Determine the (X, Y) coordinate at the center of the cell enclosing the given text.  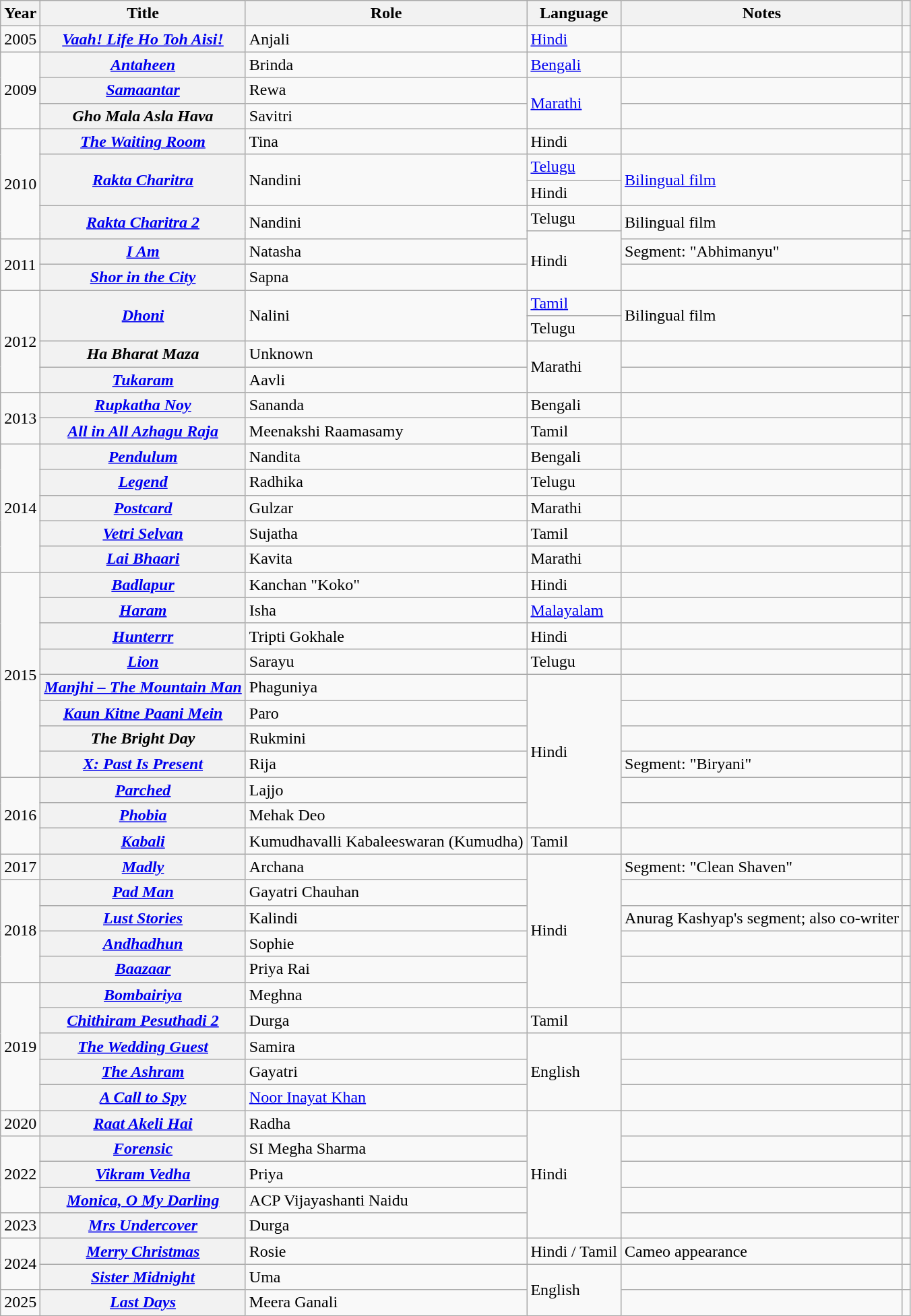
Legend (143, 482)
Brinda (386, 65)
Gayatri (386, 1072)
2018 (20, 931)
Segment: "Clean Shaven" (762, 867)
Role (386, 13)
Cameo appearance (762, 1251)
2005 (20, 39)
Last Days (143, 1303)
Sananda (386, 405)
Rakta Charitra 2 (143, 222)
Anjali (386, 39)
Priya Rai (386, 969)
Sophie (386, 944)
SI Megha Sharma (386, 1149)
Lust Stories (143, 918)
Kanchan "Koko" (386, 585)
Priya (386, 1175)
Mrs Undercover (143, 1226)
ACP Vijayashanti Naidu (386, 1200)
Mehak Deo (386, 816)
Postcard (143, 508)
Noor Inayat Khan (386, 1097)
Vetri Selvan (143, 533)
Tukaram (143, 380)
Sapna (386, 277)
2022 (20, 1175)
Samira (386, 1046)
2010 (20, 183)
Raat Akeli Hai (143, 1123)
Title (143, 13)
Phobia (143, 816)
Dhoni (143, 315)
Chithiram Pesuthadi 2 (143, 1020)
I Am (143, 251)
Kumudhavalli Kabaleeswaran (Kumudha) (386, 841)
The Ashram (143, 1072)
Kavita (386, 559)
Radhika (386, 482)
2015 (20, 674)
Rosie (386, 1251)
Merry Christmas (143, 1251)
The Wedding Guest (143, 1046)
Malayalam (574, 610)
Aavli (386, 380)
Segment: "Biryani" (762, 764)
Manjhi – The Mountain Man (143, 687)
Paro (386, 713)
Language (574, 13)
Year (20, 13)
2016 (20, 816)
Nalini (386, 315)
Lion (143, 661)
Samaantar (143, 90)
Uma (386, 1277)
Kalindi (386, 918)
2023 (20, 1226)
2024 (20, 1264)
Rewa (386, 90)
Gulzar (386, 508)
Rupkatha Noy (143, 405)
Vaah! Life Ho Toh Aisi! (143, 39)
2017 (20, 867)
Rija (386, 764)
Segment: "Abhimanyu" (762, 251)
A Call to Spy (143, 1097)
2012 (20, 341)
All in All Azhagu Raja (143, 431)
Pad Man (143, 892)
2014 (20, 508)
2013 (20, 418)
Meghna (386, 995)
Meenakshi Raamasamy (386, 431)
Gayatri Chauhan (386, 892)
Monica, O My Darling (143, 1200)
Meera Ganali (386, 1303)
Sujatha (386, 533)
Gho Mala Asla Hava (143, 116)
Ha Bharat Maza (143, 354)
Shor in the City (143, 277)
Rukmini (386, 739)
Madly (143, 867)
2019 (20, 1046)
Natasha (386, 251)
Rakta Charitra (143, 180)
X: Past Is Present (143, 764)
Lai Bhaari (143, 559)
Tina (386, 141)
Haram (143, 610)
Anurag Kashyap's segment; also co-writer (762, 918)
Isha (386, 610)
Radha (386, 1123)
Parched (143, 790)
2020 (20, 1123)
Hunterrr (143, 636)
2025 (20, 1303)
Sarayu (386, 661)
Savitri (386, 116)
Unknown (386, 354)
Nandita (386, 457)
The Bright Day (143, 739)
2011 (20, 264)
Tripti Gokhale (386, 636)
Pendulum (143, 457)
Notes (762, 13)
Vikram Vedha (143, 1175)
Phaguniya (386, 687)
Bombairiya (143, 995)
Hindi / Tamil (574, 1251)
Kabali (143, 841)
Antaheen (143, 65)
Andhadhun (143, 944)
The Waiting Room (143, 141)
Sister Midnight (143, 1277)
Badlapur (143, 585)
Baazaar (143, 969)
Archana (386, 867)
Kaun Kitne Paani Mein (143, 713)
Forensic (143, 1149)
2009 (20, 90)
Lajjo (386, 790)
